Extract the [x, y] coordinate from the center of the cell holding the provided text.  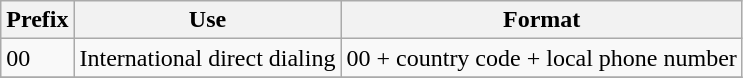
00 [38, 58]
Format [542, 20]
Use [208, 20]
International direct dialing [208, 58]
00 + country code + local phone number [542, 58]
Prefix [38, 20]
